Extract the (X, Y) coordinate from the center of the cell holding the provided text.  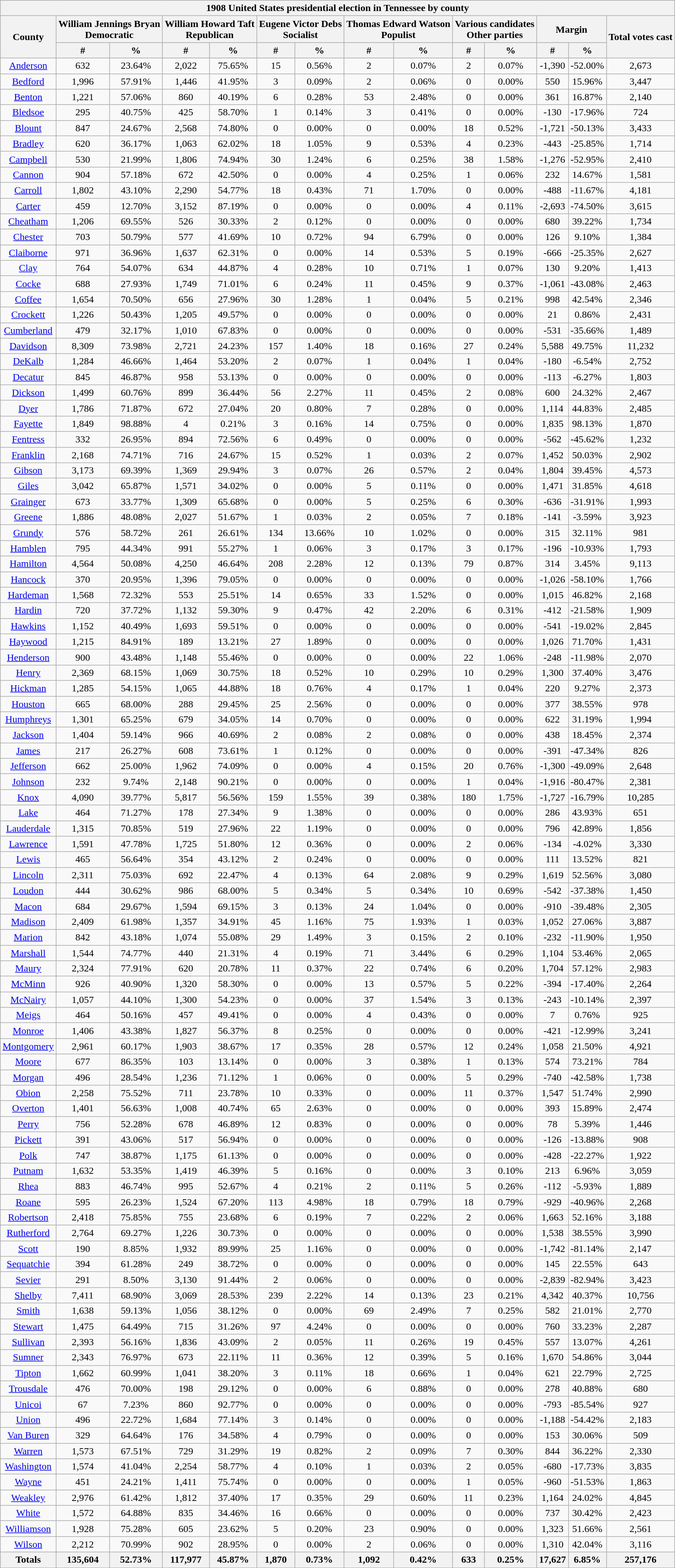
90.21% (233, 782)
42.04% (587, 1544)
24 (369, 906)
314 (552, 564)
9.10% (587, 237)
-541 (552, 626)
0.65% (319, 595)
883 (83, 1186)
-85.54% (587, 1404)
Franklin (28, 455)
1,104 (552, 953)
52.67% (233, 1186)
26.27% (136, 751)
113 (276, 1202)
2,764 (83, 1233)
Houston (28, 704)
71.87% (136, 408)
Rhea (28, 1186)
2,463 (641, 284)
21.31% (233, 953)
21.01% (587, 1311)
6.85% (587, 1560)
257,176 (641, 1560)
5,817 (186, 797)
517 (186, 1140)
22.11% (233, 1357)
1,164 (552, 1498)
Polk (28, 1155)
-31.91% (587, 502)
-4.02% (587, 844)
0.80% (319, 408)
87.19% (233, 206)
Johnson (28, 782)
68.15% (136, 673)
459 (83, 206)
55.27% (233, 548)
1,572 (83, 1513)
46.89% (233, 1124)
50.43% (136, 315)
1.58% (511, 159)
56.64% (136, 859)
Wilson (28, 1544)
39.22% (587, 222)
50.08% (136, 564)
1,827 (186, 1031)
519 (186, 828)
126 (552, 237)
249 (186, 1264)
56 (276, 393)
Meigs (28, 1015)
-50.13% (587, 128)
Marion (28, 937)
29.67% (136, 906)
71.12% (233, 1077)
998 (552, 299)
-25.85% (587, 144)
22.79% (587, 1373)
1,092 (369, 1560)
42.50% (233, 175)
0.39% (423, 1357)
52.28% (136, 1124)
Cocke (28, 284)
-428 (552, 1155)
1,464 (186, 361)
-43.08% (587, 284)
465 (83, 859)
3,152 (186, 206)
70.99% (136, 1544)
2,148 (186, 782)
2,990 (641, 1093)
Lewis (28, 859)
32.11% (587, 533)
24.32% (587, 393)
26 (369, 471)
530 (83, 159)
41.69% (233, 237)
1,323 (552, 1529)
8.50% (136, 1280)
3,423 (641, 1280)
-2,693 (552, 206)
3,059 (641, 1171)
39 (369, 797)
180 (468, 797)
1,489 (641, 330)
632 (83, 66)
-2,839 (552, 1280)
Hardin (28, 610)
46.87% (136, 377)
43.10% (136, 190)
Morgan (28, 1077)
354 (186, 859)
3,042 (83, 486)
724 (641, 112)
703 (83, 237)
34.02% (233, 486)
2.63% (319, 1108)
1.24% (319, 159)
-51.53% (587, 1482)
Claiborne (28, 253)
278 (552, 1389)
0.56% (319, 66)
McMinn (28, 984)
23.62% (233, 1529)
-130 (552, 112)
4,921 (641, 1046)
622 (552, 720)
-394 (552, 984)
1.70% (423, 190)
1,369 (186, 471)
2,568 (186, 128)
65.25% (136, 720)
Weakley (28, 1498)
1,152 (83, 626)
4,090 (83, 797)
64.49% (136, 1326)
634 (186, 268)
34.46% (233, 1513)
74.71% (136, 455)
4,564 (83, 564)
315 (552, 533)
61.42% (136, 1498)
1,008 (186, 1108)
784 (641, 1062)
1,928 (83, 1529)
986 (186, 891)
756 (83, 1124)
1,903 (186, 1046)
476 (83, 1389)
Macon (28, 906)
2.27% (319, 393)
1,766 (641, 579)
86.35% (136, 1062)
Totals (28, 1560)
1,725 (186, 844)
-17.96% (587, 112)
Perry (28, 1124)
2,423 (641, 1513)
69 (369, 1311)
-37.38% (587, 891)
665 (83, 704)
98.13% (587, 424)
-421 (552, 1031)
2,902 (641, 455)
Marshall (28, 953)
Stewart (28, 1326)
2,374 (641, 735)
1,396 (186, 579)
2,725 (641, 1373)
2,770 (641, 1311)
71.70% (587, 642)
94 (369, 237)
444 (83, 891)
7.23% (136, 1404)
1,793 (641, 548)
6.96% (587, 1171)
Coffee (28, 299)
715 (186, 1326)
2,287 (641, 1326)
1,285 (83, 688)
67.51% (136, 1451)
69.27% (136, 1233)
3,476 (641, 673)
2.49% (423, 1311)
1,663 (552, 1218)
440 (186, 953)
-1,061 (552, 284)
0.60% (423, 1498)
1,836 (186, 1342)
1,803 (641, 377)
Thomas Edward WatsonPopulist (398, 29)
1,654 (83, 299)
1.52% (423, 595)
1.28% (319, 299)
-1,727 (552, 797)
1.49% (319, 937)
-6.27% (587, 377)
4,250 (186, 564)
Total votes cast (641, 37)
-40.96% (587, 1202)
Cannon (28, 175)
13.66% (319, 533)
1,909 (641, 610)
1,232 (641, 439)
Jefferson (28, 766)
62.31% (233, 253)
213 (552, 1171)
190 (83, 1249)
24.23% (233, 346)
178 (186, 813)
-11.90% (587, 937)
1,812 (186, 1498)
-232 (552, 937)
729 (186, 1451)
2,070 (641, 657)
Gibson (28, 471)
97 (276, 1326)
3.45% (587, 564)
-1,026 (552, 579)
0.88% (423, 1389)
1,632 (83, 1171)
39.45% (587, 471)
-113 (552, 377)
1,804 (552, 471)
89.99% (233, 1249)
0.72% (319, 237)
925 (641, 1015)
821 (641, 859)
Clay (28, 268)
153 (552, 1435)
McNairy (28, 1000)
1,320 (186, 984)
332 (83, 439)
Chester (28, 237)
600 (552, 393)
2,673 (641, 66)
73.98% (136, 346)
1,419 (186, 1171)
-680 (552, 1467)
1,052 (552, 922)
Crockett (28, 315)
1,069 (186, 673)
1,524 (186, 1202)
1,471 (552, 486)
Montgomery (28, 1046)
291 (83, 1280)
1,637 (186, 253)
4,618 (641, 486)
78 (552, 1124)
1.75% (511, 797)
159 (276, 797)
605 (186, 1529)
-243 (552, 1000)
2,627 (641, 253)
50.16% (136, 1015)
Hancock (28, 579)
5.39% (587, 1124)
11,232 (641, 346)
1,431 (641, 642)
1,886 (83, 517)
3.44% (423, 953)
2.48% (423, 97)
31.85% (587, 486)
52.16% (587, 1218)
49.57% (233, 315)
0.83% (319, 1124)
1,950 (641, 937)
69.39% (136, 471)
Sevier (28, 1280)
Scott (28, 1249)
William Jennings BryanDemocratic (109, 29)
1,802 (83, 190)
1,996 (83, 81)
57.06% (136, 97)
30.75% (233, 673)
10,285 (641, 797)
2,845 (641, 626)
-81.14% (587, 1249)
44.10% (136, 1000)
295 (83, 112)
0.86% (587, 315)
1,704 (552, 969)
-10.93% (587, 548)
0.47% (319, 610)
Lincoln (28, 875)
1.89% (319, 642)
-740 (552, 1077)
0.41% (423, 112)
Loudon (28, 891)
2.08% (423, 875)
58.72% (136, 533)
2,343 (83, 1357)
1,571 (186, 486)
-21.58% (587, 610)
1,889 (641, 1186)
1,922 (641, 1155)
438 (552, 735)
40.69% (233, 735)
-443 (552, 144)
4.24% (319, 1326)
2,022 (186, 66)
0.69% (511, 891)
38.20% (233, 1373)
1.04% (423, 906)
75.28% (136, 1529)
74.94% (233, 159)
3,241 (641, 1031)
21 (552, 315)
4,261 (641, 1342)
Fayette (28, 424)
14.67% (587, 175)
509 (641, 1435)
130 (552, 268)
1,738 (641, 1077)
1,932 (186, 1249)
2,976 (83, 1498)
52.56% (587, 875)
47.78% (136, 844)
76.97% (136, 1357)
9.20% (587, 268)
2,212 (83, 1544)
261 (186, 533)
Anderson (28, 66)
Shelby (28, 1295)
75.65% (233, 66)
37 (369, 1000)
1,221 (83, 97)
1,315 (83, 828)
217 (83, 751)
Davidson (28, 346)
1,547 (552, 1093)
176 (186, 1435)
3,887 (641, 922)
0.74% (423, 969)
Unicoi (28, 1404)
103 (186, 1062)
Grundy (28, 533)
Sullivan (28, 1342)
43.48% (136, 657)
40.49% (136, 626)
720 (83, 610)
9.27% (587, 688)
27.06% (587, 922)
38.72% (233, 1264)
21.99% (136, 159)
4,573 (641, 471)
-19.02% (587, 626)
1,404 (83, 735)
-391 (552, 751)
574 (552, 1062)
-45.62% (587, 439)
36.22% (587, 1451)
74.80% (233, 128)
White (28, 1513)
75.85% (136, 1218)
26.61% (233, 533)
-1,390 (552, 66)
Cheatham (28, 222)
54.86% (587, 1357)
8,309 (83, 346)
25.51% (233, 595)
135,604 (83, 1560)
1,175 (186, 1155)
-929 (552, 1202)
394 (83, 1264)
51.74% (587, 1093)
Sequatchie (28, 1264)
391 (83, 1140)
1,849 (83, 424)
1,856 (641, 828)
145 (552, 1264)
54.23% (233, 1000)
1,835 (552, 424)
2,485 (641, 408)
72.56% (233, 439)
0.18% (511, 517)
20.95% (136, 579)
1,015 (552, 595)
67.83% (233, 330)
1,619 (552, 875)
1,401 (83, 1108)
3,615 (641, 206)
-54.42% (587, 1420)
Margin (571, 29)
70.85% (136, 828)
-636 (552, 502)
75.52% (136, 1093)
84.91% (136, 642)
33 (369, 595)
1,693 (186, 626)
3,080 (641, 875)
2,140 (641, 97)
77.91% (136, 969)
Bledsoe (28, 112)
77.14% (233, 1420)
8 (276, 1031)
50.03% (587, 455)
1,132 (186, 610)
-488 (552, 190)
1,591 (83, 844)
576 (83, 533)
24.21% (136, 1482)
51.80% (233, 844)
577 (186, 237)
479 (83, 330)
9.74% (136, 782)
54.15% (136, 688)
0.33% (319, 1093)
0.31% (511, 610)
James (28, 751)
1,074 (186, 937)
-180 (552, 361)
1,406 (83, 1031)
-22.27% (587, 1155)
74.77% (136, 953)
51.66% (587, 1529)
1,714 (641, 144)
60.99% (136, 1373)
361 (552, 97)
157 (276, 346)
1,041 (186, 1373)
662 (83, 766)
34.05% (233, 720)
966 (186, 735)
22.55% (587, 1264)
1,056 (186, 1311)
755 (186, 1218)
1.54% (423, 1000)
3,835 (641, 1467)
Hawkins (28, 626)
-1,916 (552, 782)
2,397 (641, 1000)
Washington (28, 1467)
46.39% (233, 1171)
678 (186, 1124)
2,381 (641, 782)
54.77% (233, 190)
1,475 (83, 1326)
-82.94% (587, 1280)
0.73% (319, 1560)
Bradley (28, 144)
0.42% (423, 1560)
22.72% (136, 1420)
2,268 (641, 1202)
377 (552, 704)
1,670 (552, 1357)
45.87% (233, 1560)
Dyer (28, 408)
2,752 (641, 361)
Giles (28, 486)
40.37% (587, 1295)
621 (552, 1373)
2,648 (641, 766)
2,065 (641, 953)
William Howard TaftRepublican (209, 29)
Smith (28, 1311)
0.90% (423, 1529)
1,206 (83, 222)
DeKalb (28, 361)
1.55% (319, 797)
1.05% (319, 144)
-10.14% (587, 1000)
1,574 (83, 1467)
1,236 (186, 1077)
40.88% (587, 1389)
30.42% (587, 1513)
27.34% (233, 813)
38 (468, 159)
995 (186, 1186)
36.96% (136, 253)
75 (369, 922)
991 (186, 548)
-248 (552, 657)
2,290 (186, 190)
3,433 (641, 128)
926 (83, 984)
1,413 (641, 268)
28.53% (233, 1295)
1.06% (511, 657)
796 (552, 828)
894 (186, 439)
Grainger (28, 502)
1,284 (83, 361)
-12.99% (587, 1031)
13.07% (587, 1342)
1,114 (552, 408)
64 (369, 875)
Tipton (28, 1373)
2,474 (641, 1108)
-126 (552, 1140)
971 (83, 253)
-542 (552, 891)
2,027 (186, 517)
27.04% (233, 408)
Monroe (28, 1031)
0.49% (319, 439)
-1,721 (552, 128)
1,205 (186, 315)
Union (28, 1420)
43.18% (136, 937)
56.37% (233, 1031)
1,594 (186, 906)
550 (552, 81)
-531 (552, 330)
23.64% (136, 66)
70.50% (136, 299)
-6.54% (587, 361)
-1,300 (552, 766)
Henry (28, 673)
-11.98% (587, 657)
Fentress (28, 439)
50.79% (136, 237)
1,499 (83, 393)
Madison (28, 922)
61.98% (136, 922)
1,684 (186, 1420)
-793 (552, 1404)
-11.67% (587, 190)
56.94% (233, 1140)
643 (641, 1264)
651 (641, 813)
826 (641, 751)
189 (186, 642)
55.08% (233, 937)
1,065 (186, 688)
23.78% (233, 1093)
1,309 (186, 502)
46.74% (136, 1186)
59.51% (233, 626)
41.95% (233, 81)
557 (552, 1342)
Obion (28, 1093)
0.70% (319, 720)
1.02% (423, 533)
842 (83, 937)
425 (186, 112)
4,845 (641, 1498)
-112 (552, 1186)
1,010 (186, 330)
Van Buren (28, 1435)
44.83% (587, 408)
39.77% (136, 797)
2,721 (186, 346)
58.77% (233, 1467)
Hickman (28, 688)
239 (276, 1295)
847 (83, 128)
County (28, 37)
0.87% (511, 564)
1,734 (641, 222)
553 (186, 595)
677 (83, 1062)
451 (83, 1482)
1.40% (319, 346)
Hamblen (28, 548)
22.47% (233, 875)
91.44% (233, 1280)
Robertson (28, 1218)
59.30% (233, 610)
2,561 (641, 1529)
-52.95% (587, 159)
2,393 (83, 1342)
2,324 (83, 969)
Sumner (28, 1357)
Campbell (28, 159)
Dickson (28, 393)
46.64% (233, 564)
73.61% (233, 751)
134 (276, 533)
64.88% (136, 1513)
835 (186, 1513)
1,993 (641, 502)
688 (83, 284)
44.34% (136, 548)
30.62% (136, 891)
Moore (28, 1062)
-52.00% (587, 66)
Humphreys (28, 720)
4.98% (319, 1202)
49.75% (587, 346)
7,411 (83, 1295)
-5.93% (587, 1186)
679 (186, 720)
15.96% (587, 81)
53.13% (233, 377)
3,188 (641, 1218)
71.01% (233, 284)
28.95% (233, 1544)
1,568 (83, 595)
72.32% (136, 595)
-1,276 (552, 159)
633 (468, 1560)
53.35% (136, 1171)
43.93% (587, 813)
1,215 (83, 642)
56.56% (233, 797)
1,962 (186, 766)
1,994 (641, 720)
Various candidatesOther parties (495, 29)
3,447 (641, 81)
Jackson (28, 735)
1,384 (641, 237)
43.38% (136, 1031)
29.94% (233, 471)
3,923 (641, 517)
Carroll (28, 190)
31.26% (233, 1326)
2.20% (423, 610)
29.12% (233, 1389)
57.91% (136, 81)
2,264 (641, 984)
36.17% (136, 144)
69.55% (136, 222)
-49.09% (587, 766)
747 (83, 1155)
40.90% (136, 984)
-1,742 (552, 1249)
684 (83, 906)
2,254 (186, 1467)
38.67% (233, 1046)
24.02% (587, 1498)
2.28% (319, 564)
60.76% (136, 393)
-412 (552, 610)
98.88% (136, 424)
23.68% (233, 1218)
64.64% (136, 1435)
Hardeman (28, 595)
40.74% (233, 1108)
286 (552, 813)
1,806 (186, 159)
67 (83, 1404)
69.15% (233, 906)
31.29% (233, 1451)
79 (468, 564)
56.63% (136, 1108)
Wayne (28, 1482)
58.30% (233, 984)
Decatur (28, 377)
Eugene Victor DebsSocialist (300, 29)
1,662 (83, 1373)
15.89% (587, 1108)
4,181 (641, 190)
42.89% (587, 828)
65 (276, 1108)
-1,188 (552, 1420)
2,369 (83, 673)
46.66% (136, 361)
1,058 (552, 1046)
329 (83, 1435)
75.03% (136, 875)
-58.10% (587, 579)
59.14% (136, 735)
53 (369, 97)
0.71% (423, 268)
21.50% (587, 1046)
61.13% (233, 1155)
65.87% (136, 486)
65.68% (233, 502)
1.19% (319, 828)
-141 (552, 517)
53.20% (233, 361)
2,467 (641, 393)
38.87% (136, 1155)
457 (186, 1015)
Blount (28, 128)
6.79% (423, 237)
34.91% (233, 922)
Hamilton (28, 564)
2,373 (641, 688)
55.46% (233, 657)
34.58% (233, 1435)
30.06% (587, 1435)
-666 (552, 253)
764 (83, 268)
33.23% (587, 1326)
53.46% (587, 953)
42.54% (587, 299)
43.06% (136, 1140)
1,638 (83, 1311)
1908 United States presidential election in Tennessee by county (338, 8)
51.67% (233, 517)
75.74% (233, 1482)
595 (83, 1202)
795 (83, 548)
981 (641, 533)
582 (552, 1311)
43.09% (233, 1342)
60.17% (136, 1046)
2,410 (641, 159)
844 (552, 1451)
608 (186, 751)
9,113 (641, 564)
13 (369, 984)
Lake (28, 813)
28.54% (136, 1077)
68.90% (136, 1295)
48.08% (136, 517)
2,431 (641, 315)
-47.34% (587, 751)
79.05% (233, 579)
1,357 (186, 922)
44.87% (233, 268)
1,301 (83, 720)
370 (83, 579)
2,961 (83, 1046)
3,990 (641, 1233)
393 (552, 1108)
117,977 (186, 1560)
-3.59% (587, 517)
656 (186, 299)
Pickett (28, 1140)
1,452 (552, 455)
-80.47% (587, 782)
1,544 (83, 953)
-16.79% (587, 797)
2,305 (641, 906)
111 (552, 859)
52.73% (136, 1560)
845 (83, 377)
-42.58% (587, 1077)
20.78% (233, 969)
-17.73% (587, 1467)
16.87% (587, 97)
Lauderdale (28, 828)
32.17% (136, 330)
2,409 (83, 922)
57.18% (136, 175)
1,538 (552, 1233)
57.12% (587, 969)
1,786 (83, 408)
54.07% (136, 268)
-39.48% (587, 906)
2,418 (83, 1218)
3,069 (186, 1295)
2,346 (641, 299)
288 (186, 704)
958 (186, 377)
3,173 (83, 471)
1,057 (83, 1000)
42 (369, 610)
73.21% (587, 1062)
1,581 (641, 175)
26.23% (136, 1202)
1,749 (186, 284)
-196 (552, 548)
-35.66% (587, 330)
1,026 (552, 642)
26.95% (136, 439)
3,044 (641, 1357)
Warren (28, 1451)
40.75% (136, 112)
17,627 (552, 1560)
Roane (28, 1202)
13.21% (233, 642)
1.38% (319, 813)
1,310 (552, 1544)
28 (369, 1046)
-74.50% (587, 206)
220 (552, 688)
33.77% (136, 502)
Putnam (28, 1171)
30.33% (233, 222)
4,342 (552, 1295)
3,116 (641, 1544)
Haywood (28, 642)
5,588 (552, 346)
978 (641, 704)
900 (83, 657)
908 (641, 1140)
760 (552, 1326)
Carter (28, 206)
16 (276, 1513)
40.19% (233, 97)
711 (186, 1093)
67.20% (233, 1202)
-960 (552, 1482)
62.02% (233, 144)
2,147 (641, 1249)
0.75% (423, 424)
2,311 (83, 875)
Maury (28, 969)
2,258 (83, 1093)
13.52% (587, 859)
Bedford (28, 81)
Cumberland (28, 330)
-910 (552, 906)
3,130 (186, 1280)
-562 (552, 439)
737 (552, 1513)
716 (186, 455)
59.13% (136, 1311)
10,756 (641, 1295)
1,573 (83, 1451)
Williamson (28, 1529)
2,183 (641, 1420)
1,063 (186, 144)
1,450 (641, 891)
899 (186, 393)
526 (186, 222)
692 (186, 875)
Henderson (28, 657)
Trousdale (28, 1389)
1,411 (186, 1482)
927 (641, 1404)
25.00% (136, 766)
-25.35% (587, 253)
3,330 (641, 844)
37.72% (136, 610)
Benton (28, 97)
56.16% (136, 1342)
1.93% (423, 922)
Lawrence (28, 844)
0.82% (319, 1451)
41.04% (136, 1467)
2.22% (319, 1295)
29.45% (233, 704)
Knox (28, 797)
904 (83, 175)
13.14% (233, 1062)
36.44% (233, 393)
2,330 (641, 1451)
31.19% (587, 720)
208 (276, 564)
-17.40% (587, 984)
Overton (28, 1108)
30.73% (233, 1233)
198 (186, 1389)
2,983 (641, 969)
12.70% (136, 206)
8.85% (136, 1249)
46.82% (587, 595)
2.56% (319, 704)
70.00% (136, 1389)
18.45% (587, 735)
27.93% (136, 284)
1,863 (641, 1482)
Rutherford (28, 1233)
49.41% (233, 1015)
1,148 (186, 657)
92.77% (233, 1404)
74.09% (233, 766)
61.28% (136, 1264)
902 (186, 1544)
58.70% (233, 112)
43.12% (233, 859)
-13.88% (587, 1140)
Greene (28, 517)
71.27% (136, 813)
44.88% (233, 688)
-134 (552, 844)
45 (276, 922)
38.12% (233, 1311)
